Identify which cell holds the provided text, then report its [X, Y] central coordinate. 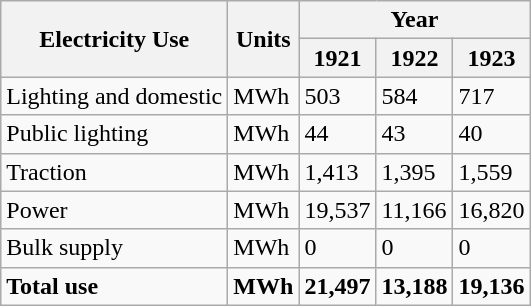
Lighting and domestic [114, 96]
43 [414, 134]
1,395 [414, 172]
Total use [114, 286]
Year [414, 20]
Units [264, 39]
16,820 [492, 210]
1,413 [338, 172]
584 [414, 96]
Traction [114, 172]
19,136 [492, 286]
503 [338, 96]
21,497 [338, 286]
13,188 [414, 286]
44 [338, 134]
Electricity Use [114, 39]
1923 [492, 58]
40 [492, 134]
717 [492, 96]
19,537 [338, 210]
11,166 [414, 210]
Bulk supply [114, 248]
1921 [338, 58]
Public lighting [114, 134]
Power [114, 210]
1922 [414, 58]
1,559 [492, 172]
